Detect which cell encompasses the target text, then output its [x, y] center coordinate. 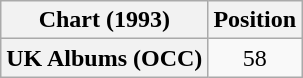
58 [255, 58]
Chart (1993) [104, 20]
Position [255, 20]
UK Albums (OCC) [104, 58]
